Output the [X, Y] coordinate of the center of the cell containing the given text.  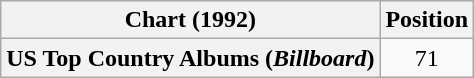
Chart (1992) [190, 20]
71 [427, 58]
US Top Country Albums (Billboard) [190, 58]
Position [427, 20]
